From the cell containing the given text, extract its center point as [x, y] coordinate. 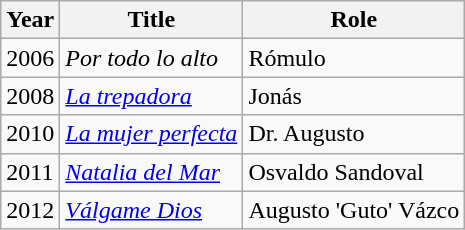
Rómulo [354, 58]
2012 [30, 210]
Por todo lo alto [152, 58]
2010 [30, 134]
La mujer perfecta [152, 134]
Osvaldo Sandoval [354, 172]
La trepadora [152, 96]
Jonás [354, 96]
2008 [30, 96]
2011 [30, 172]
Title [152, 20]
Natalia del Mar [152, 172]
Role [354, 20]
Dr. Augusto [354, 134]
Válgame Dios [152, 210]
2006 [30, 58]
Year [30, 20]
Augusto 'Guto' Vázco [354, 210]
